Output the (x, y) coordinate of the center of the cell containing the given text.  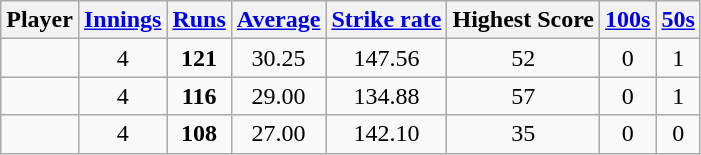
57 (524, 96)
30.25 (278, 58)
Highest Score (524, 20)
147.56 (386, 58)
142.10 (386, 134)
27.00 (278, 134)
Average (278, 20)
29.00 (278, 96)
35 (524, 134)
Strike rate (386, 20)
50s (678, 20)
52 (524, 58)
100s (628, 20)
116 (199, 96)
Innings (122, 20)
134.88 (386, 96)
Player (40, 20)
121 (199, 58)
108 (199, 134)
Runs (199, 20)
